Search for the cell housing the specified text and yield its (X, Y) center coordinate. 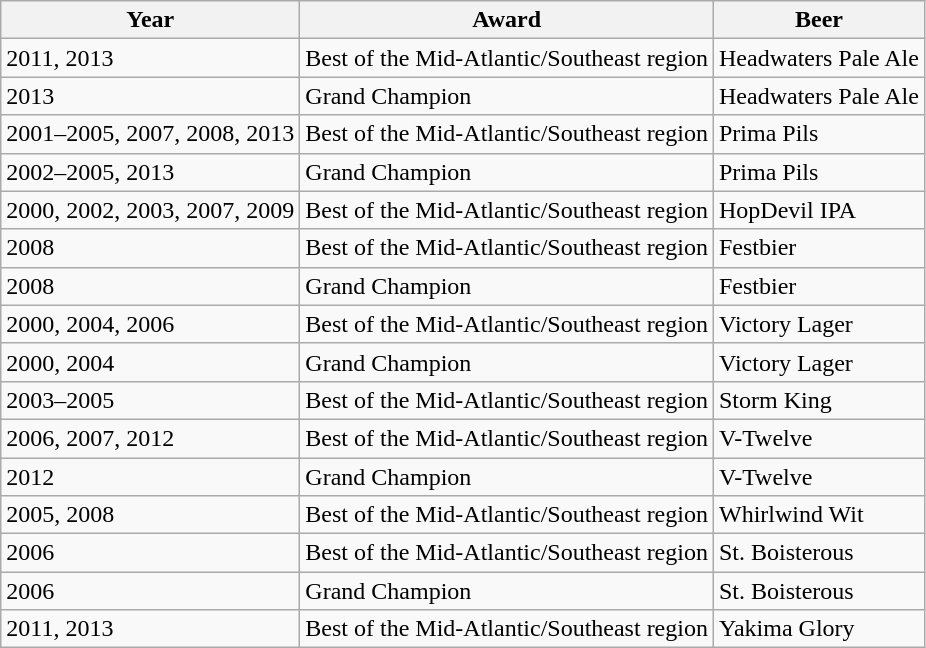
2012 (150, 477)
2000, 2004, 2006 (150, 324)
Award (507, 20)
Whirlwind Wit (818, 515)
2006, 2007, 2012 (150, 438)
2000, 2004 (150, 362)
2002–2005, 2013 (150, 172)
2000, 2002, 2003, 2007, 2009 (150, 210)
2005, 2008 (150, 515)
HopDevil IPA (818, 210)
2001–2005, 2007, 2008, 2013 (150, 134)
2003–2005 (150, 400)
Storm King (818, 400)
Yakima Glory (818, 629)
Year (150, 20)
Beer (818, 20)
2013 (150, 96)
